Extract the [X, Y] coordinate from the center of the cell holding the provided text.  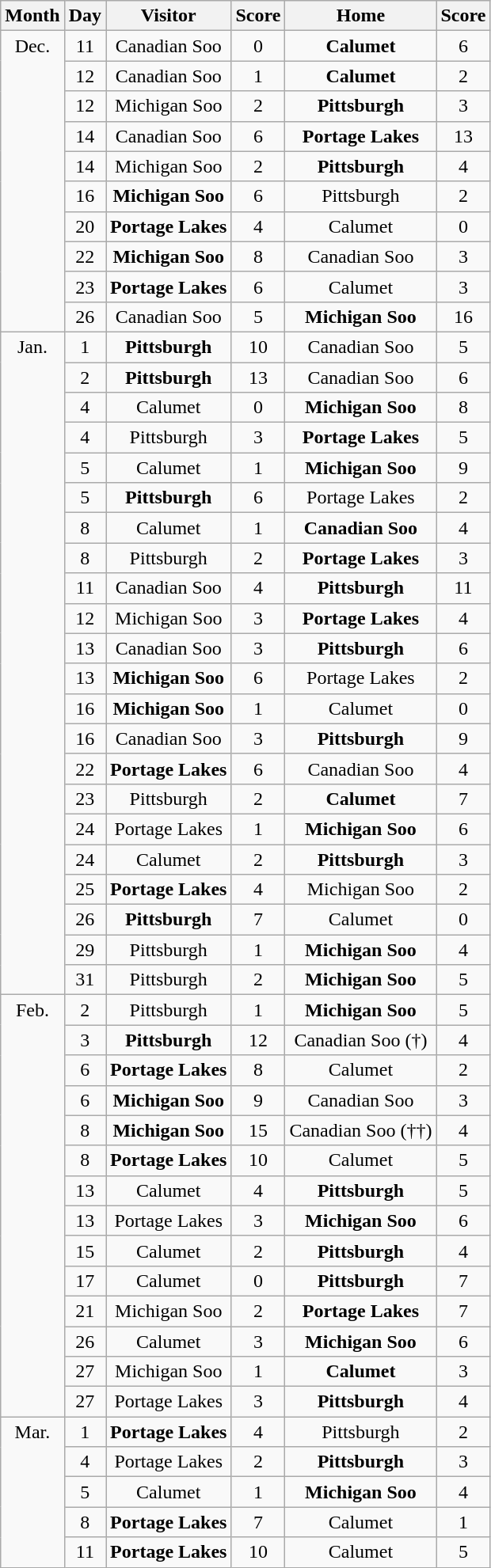
21 [85, 1311]
29 [85, 950]
Jan. [32, 663]
25 [85, 890]
Home [361, 16]
Feb. [32, 1206]
Day [85, 16]
Visitor [169, 16]
Canadian Soo (†) [361, 1040]
Canadian Soo (††) [361, 1130]
Month [32, 16]
Dec. [32, 182]
Mar. [32, 1492]
20 [85, 226]
31 [85, 980]
17 [85, 1281]
